Return the (x, y) coordinate for the center point of the cell that contains the specified text.  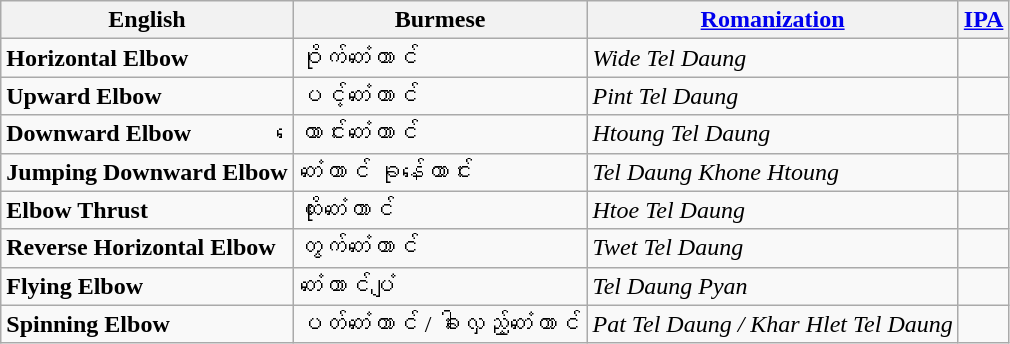
Tel Daung Khone Htoung (772, 172)
IPA (984, 20)
ဝိုက်တံတောင် (440, 58)
Burmese (440, 20)
Twet Tel Daung (772, 248)
တွက်တံတောင် (440, 248)
Tel Daung Pyan (772, 286)
ပင့်တံတောင် (440, 96)
Flying Elbow (147, 286)
Wide Tel Daung (772, 58)
Downward Elbow (147, 134)
ထိုးတံတောင် (440, 210)
တံတောင်ပျံ (440, 286)
Upward Elbow (147, 96)
Spinning Elbow (147, 324)
ပတ်တံတောင် / ခါးလှည့်တံတောင် (440, 324)
Romanization (772, 20)
Reverse Horizontal Elbow (147, 248)
Pat Tel Daung / Khar Hlet Tel Daung (772, 324)
Jumping Downward Elbow (147, 172)
Pint Tel Daung (772, 96)
Elbow Thrust (147, 210)
တံတောင် ခုန်ထောင်း (440, 172)
ထောင်းတံတောင် (440, 134)
English (147, 20)
Htoung Tel Daung (772, 134)
Horizontal Elbow (147, 58)
Htoe Tel Daung (772, 210)
